Extract the (X, Y) coordinate from the center of the cell holding the provided text.  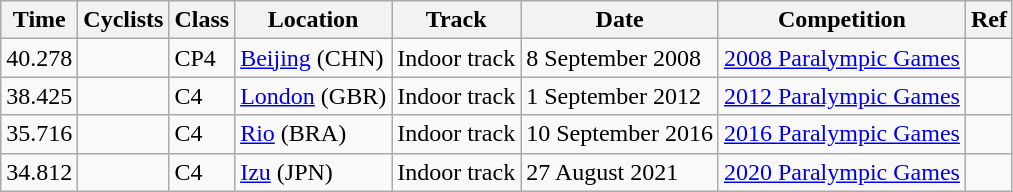
Track (456, 20)
10 September 2016 (620, 134)
1 September 2012 (620, 96)
Competition (842, 20)
2016 Paralympic Games (842, 134)
8 September 2008 (620, 58)
Class (202, 20)
London (GBR) (314, 96)
2012 Paralympic Games (842, 96)
38.425 (40, 96)
Izu (JPN) (314, 172)
35.716 (40, 134)
Time (40, 20)
2008 Paralympic Games (842, 58)
Rio (BRA) (314, 134)
Cyclists (124, 20)
CP4 (202, 58)
Date (620, 20)
Ref (988, 20)
34.812 (40, 172)
Location (314, 20)
Beijing (CHN) (314, 58)
27 August 2021 (620, 172)
2020 Paralympic Games (842, 172)
40.278 (40, 58)
